Provide the (X, Y) coordinate of the cell's center where the given text is located.  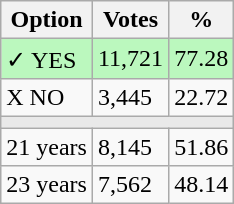
8,145 (130, 147)
Votes (130, 20)
% (202, 20)
11,721 (130, 59)
22.72 (202, 97)
48.14 (202, 185)
21 years (47, 147)
✓ YES (47, 59)
51.86 (202, 147)
23 years (47, 185)
77.28 (202, 59)
Option (47, 20)
3,445 (130, 97)
X NO (47, 97)
7,562 (130, 185)
